Determine the (x, y) coordinate at the center of the cell enclosing the given text.  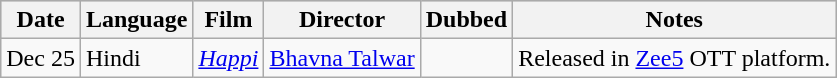
Language (136, 20)
Film (228, 20)
Happi (228, 58)
Dubbed (466, 20)
Notes (674, 20)
Bhavna Talwar (342, 58)
Date (41, 20)
Dec 25 (41, 58)
Released in Zee5 OTT platform. (674, 58)
Director (342, 20)
Hindi (136, 58)
